Capture the cell that displays the provided text and extract its [x, y] central coordinate. 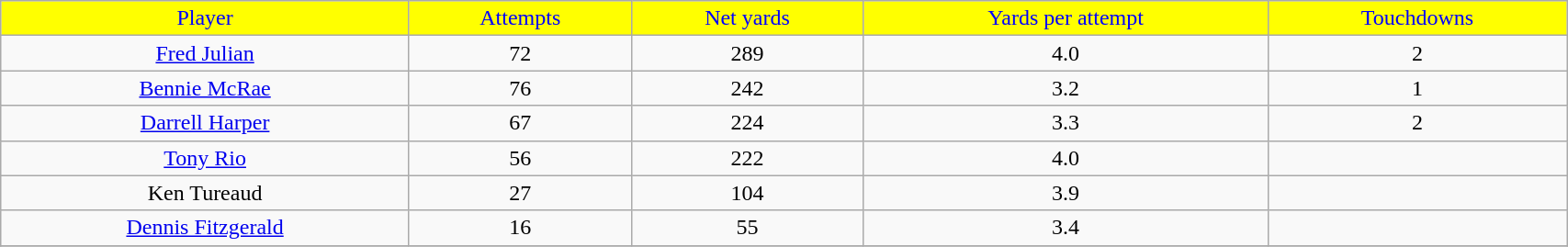
Dennis Fitzgerald [206, 228]
76 [520, 88]
222 [748, 158]
Ken Tureaud [206, 193]
Attempts [520, 18]
Bennie McRae [206, 88]
289 [748, 53]
Darrell Harper [206, 123]
Yards per attempt [1066, 18]
56 [520, 158]
Fred Julian [206, 53]
72 [520, 53]
3.9 [1066, 193]
Player [206, 18]
3.3 [1066, 123]
Tony Rio [206, 158]
Touchdowns [1416, 18]
3.4 [1066, 228]
224 [748, 123]
1 [1416, 88]
55 [748, 228]
3.2 [1066, 88]
67 [520, 123]
Net yards [748, 18]
104 [748, 193]
242 [748, 88]
27 [520, 193]
16 [520, 228]
